Provide the (X, Y) coordinate of the cell's center where the given text is located.  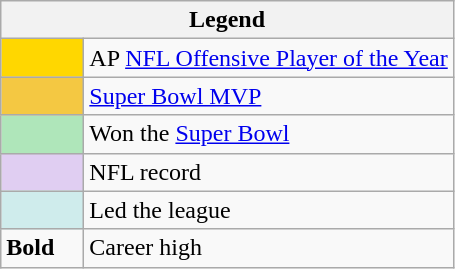
Bold (42, 248)
Won the Super Bowl (268, 134)
NFL record (268, 172)
Led the league (268, 210)
Career high (268, 248)
Super Bowl MVP (268, 96)
Legend (228, 20)
AP NFL Offensive Player of the Year (268, 58)
